For the text-containing cell, return its midpoint in (X, Y) coordinate format. 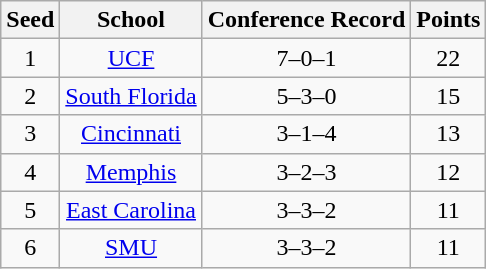
5–3–0 (306, 96)
Memphis (131, 172)
15 (448, 96)
7–0–1 (306, 58)
SMU (131, 248)
4 (30, 172)
13 (448, 134)
6 (30, 248)
School (131, 20)
UCF (131, 58)
3–2–3 (306, 172)
Seed (30, 20)
3 (30, 134)
Conference Record (306, 20)
3–1–4 (306, 134)
5 (30, 210)
2 (30, 96)
1 (30, 58)
12 (448, 172)
Points (448, 20)
South Florida (131, 96)
East Carolina (131, 210)
22 (448, 58)
Cincinnati (131, 134)
